Return the (x, y) coordinate for the center point of the cell that contains the specified text.  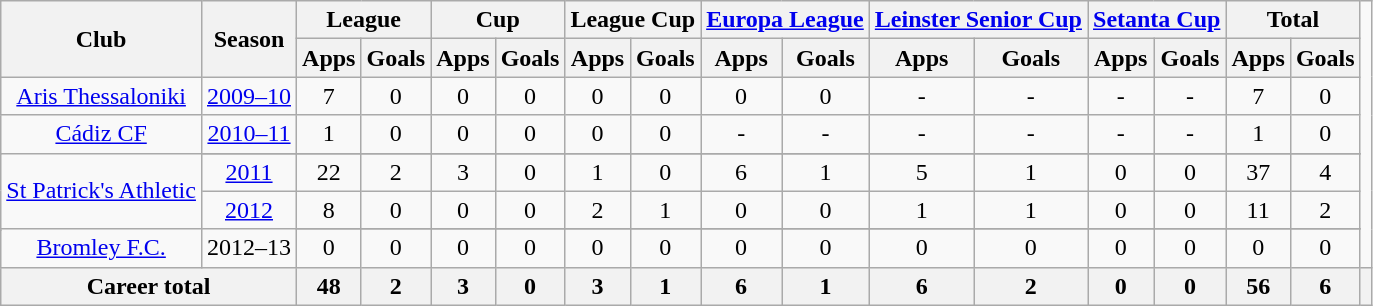
Total (1293, 20)
2012–13 (248, 248)
56 (1258, 286)
Setanta Cup (1157, 20)
Europa League (786, 20)
Leinster Senior Cup (978, 20)
Cádiz CF (102, 134)
22 (329, 172)
2012 (248, 210)
2009–10 (248, 96)
2011 (248, 172)
Bromley F.C. (102, 248)
League (364, 20)
11 (1258, 210)
Club (102, 39)
48 (329, 286)
Cup (498, 20)
St Patrick's Athletic (102, 191)
5 (922, 172)
Aris Thessaloniki (102, 96)
Career total (149, 286)
37 (1258, 172)
8 (329, 210)
2010–11 (248, 134)
Season (248, 39)
4 (1325, 172)
League Cup (633, 20)
